Extract the (X, Y) coordinate from the center of the cell holding the provided text.  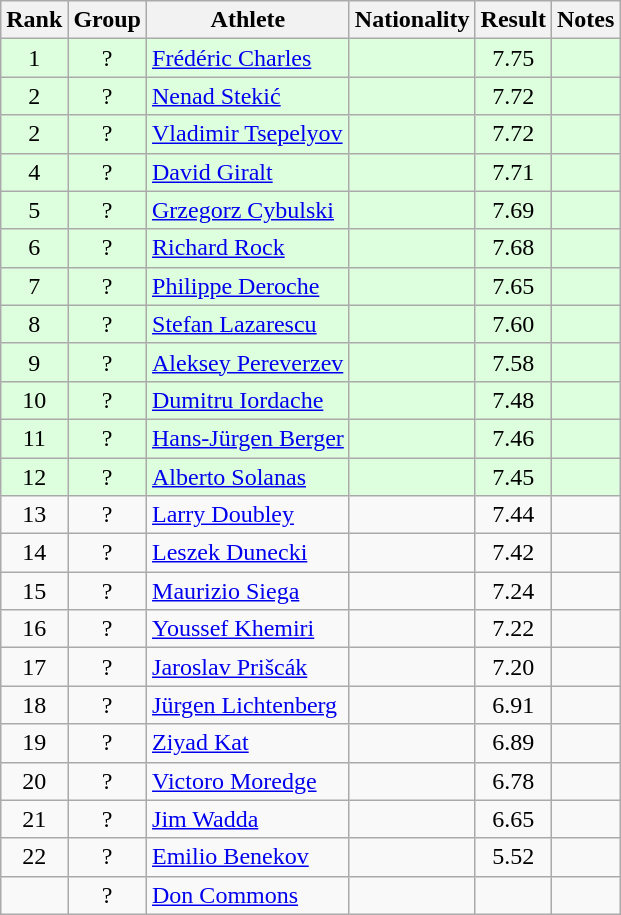
6.89 (513, 743)
Maurizio Siega (248, 591)
6.91 (513, 705)
10 (34, 400)
7.46 (513, 438)
7.20 (513, 667)
7.42 (513, 553)
Nationality (412, 20)
Grzegorz Cybulski (248, 210)
6 (34, 248)
11 (34, 438)
Emilio Benekov (248, 857)
Group (108, 20)
Athlete (248, 20)
7.68 (513, 248)
5 (34, 210)
Richard Rock (248, 248)
7.48 (513, 400)
5.52 (513, 857)
Youssef Khemiri (248, 629)
21 (34, 819)
7.44 (513, 515)
7.75 (513, 58)
Result (513, 20)
7 (34, 286)
7.69 (513, 210)
17 (34, 667)
20 (34, 781)
6.78 (513, 781)
19 (34, 743)
Dumitru Iordache (248, 400)
7.58 (513, 362)
Vladimir Tsepelyov (248, 134)
4 (34, 172)
Jaroslav Prišcák (248, 667)
7.65 (513, 286)
Don Commons (248, 895)
7.24 (513, 591)
Jürgen Lichtenberg (248, 705)
Leszek Dunecki (248, 553)
Stefan Lazarescu (248, 324)
15 (34, 591)
Hans-Jürgen Berger (248, 438)
13 (34, 515)
Philippe Deroche (248, 286)
7.22 (513, 629)
Rank (34, 20)
7.60 (513, 324)
Alberto Solanas (248, 477)
16 (34, 629)
6.65 (513, 819)
22 (34, 857)
18 (34, 705)
Ziyad Kat (248, 743)
7.71 (513, 172)
Victoro Moredge (248, 781)
Jim Wadda (248, 819)
7.45 (513, 477)
14 (34, 553)
12 (34, 477)
Aleksey Pereverzev (248, 362)
9 (34, 362)
8 (34, 324)
1 (34, 58)
Larry Doubley (248, 515)
David Giralt (248, 172)
Nenad Stekić (248, 96)
Notes (585, 20)
Frédéric Charles (248, 58)
